Return (X, Y) of the center of cell containing provided text 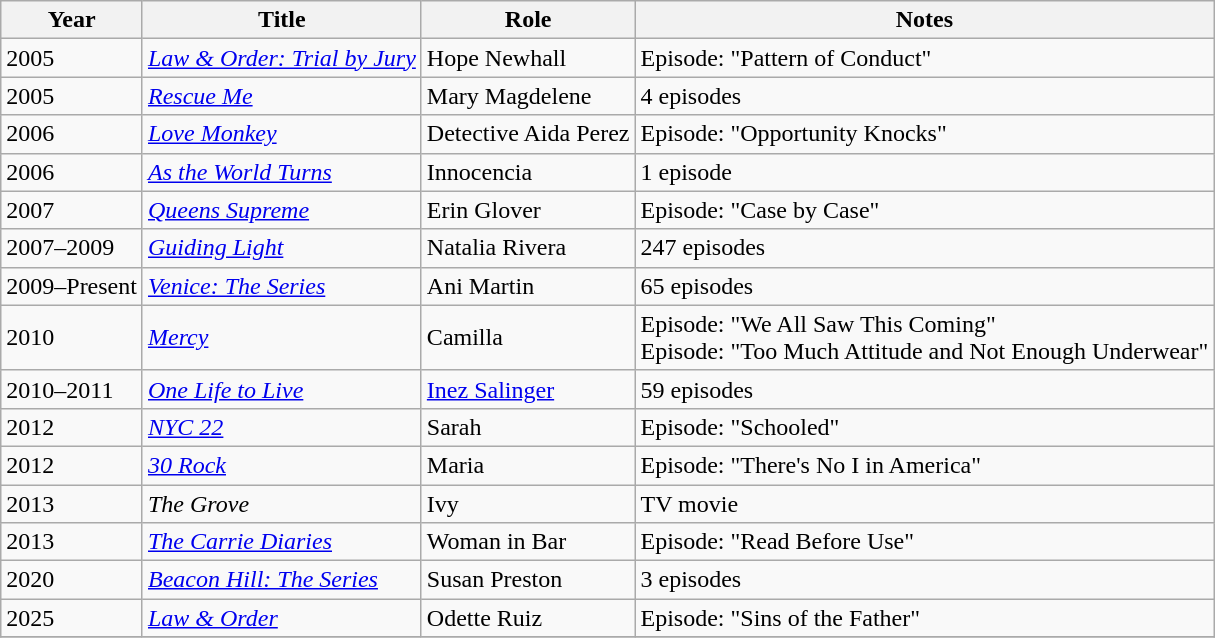
59 episodes (924, 389)
Law & Order: Trial by Jury (282, 58)
Susan Preston (528, 580)
2007–2009 (72, 248)
Inez Salinger (528, 389)
2020 (72, 580)
1 episode (924, 172)
Love Monkey (282, 134)
The Grove (282, 503)
Natalia Rivera (528, 248)
Camilla (528, 338)
247 episodes (924, 248)
Woman in Bar (528, 542)
The Carrie Diaries (282, 542)
Hope Newhall (528, 58)
Episode: "Sins of the Father" (924, 618)
Mercy (282, 338)
2009–Present (72, 286)
Beacon Hill: The Series (282, 580)
NYC 22 (282, 427)
Title (282, 20)
Maria (528, 465)
Ani Martin (528, 286)
Odette Ruiz (528, 618)
As the World Turns (282, 172)
Ivy (528, 503)
Innocencia (528, 172)
Episode: "We All Saw This Coming"Episode: "Too Much Attitude and Not Enough Underwear" (924, 338)
Guiding Light (282, 248)
Episode: "Case by Case" (924, 210)
4 episodes (924, 96)
TV movie (924, 503)
Episode: "Pattern of Conduct" (924, 58)
One Life to Live (282, 389)
2025 (72, 618)
65 episodes (924, 286)
Notes (924, 20)
Episode: "Opportunity Knocks" (924, 134)
Rescue Me (282, 96)
3 episodes (924, 580)
2010–2011 (72, 389)
Mary Magdelene (528, 96)
Episode: "There's No I in America" (924, 465)
2010 (72, 338)
2007 (72, 210)
Role (528, 20)
Erin Glover (528, 210)
Episode: "Schooled" (924, 427)
Episode: "Read Before Use" (924, 542)
Law & Order (282, 618)
Sarah (528, 427)
Queens Supreme (282, 210)
Venice: The Series (282, 286)
Year (72, 20)
30 Rock (282, 465)
Detective Aida Perez (528, 134)
